For the text-containing cell, return its midpoint in [x, y] coordinate format. 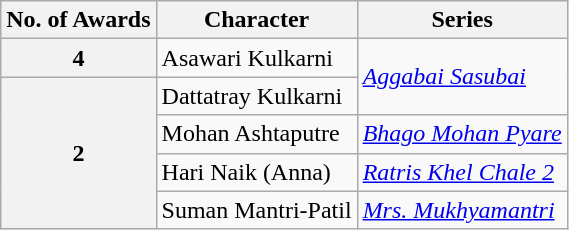
No. of Awards [78, 20]
Aggabai Sasubai [462, 77]
Bhago Mohan Pyare [462, 134]
Hari Naik (Anna) [256, 172]
Suman Mantri-Patil [256, 210]
Mrs. Mukhyamantri [462, 210]
Ratris Khel Chale 2 [462, 172]
Asawari Kulkarni [256, 58]
Mohan Ashtaputre [256, 134]
Dattatray Kulkarni [256, 96]
Series [462, 20]
2 [78, 153]
4 [78, 58]
Character [256, 20]
